For the text-containing cell, return its midpoint in (X, Y) coordinate format. 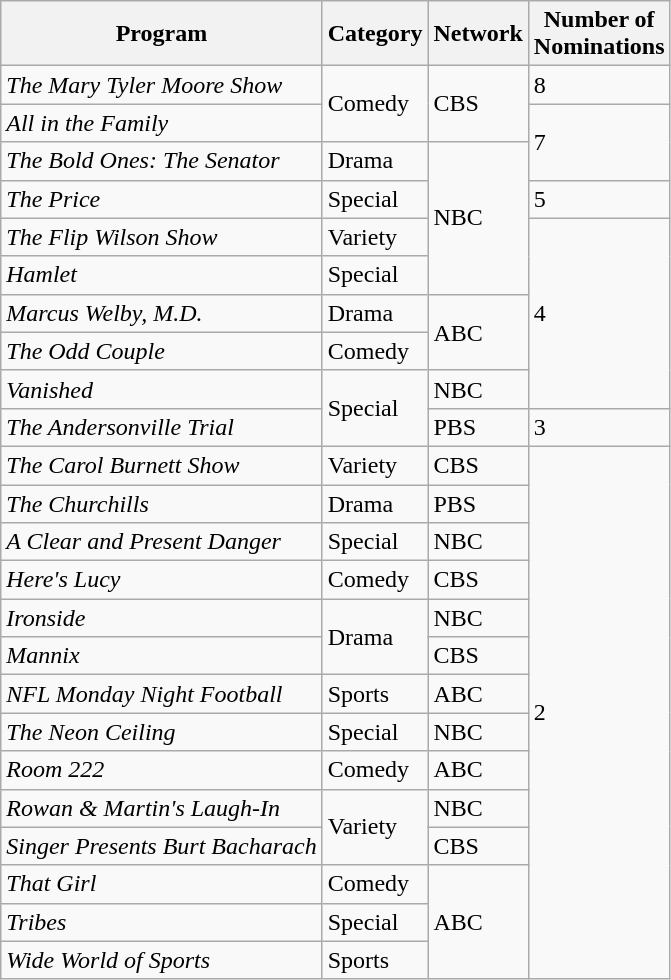
The Flip Wilson Show (162, 237)
Network (478, 34)
All in the Family (162, 123)
The Odd Couple (162, 351)
4 (599, 313)
Room 222 (162, 770)
The Neon Ceiling (162, 732)
8 (599, 85)
Hamlet (162, 275)
The Mary Tyler Moore Show (162, 85)
The Churchills (162, 503)
The Andersonville Trial (162, 427)
2 (599, 712)
That Girl (162, 884)
Singer Presents Burt Bacharach (162, 846)
Category (375, 34)
Vanished (162, 389)
Rowan & Martin's Laugh-In (162, 808)
Ironside (162, 618)
The Carol Burnett Show (162, 465)
Wide World of Sports (162, 960)
A Clear and Present Danger (162, 542)
Program (162, 34)
Here's Lucy (162, 580)
NFL Monday Night Football (162, 694)
5 (599, 199)
The Bold Ones: The Senator (162, 161)
Marcus Welby, M.D. (162, 313)
Tribes (162, 922)
7 (599, 142)
Number ofNominations (599, 34)
The Price (162, 199)
3 (599, 427)
Mannix (162, 656)
